Capture the cell that displays the provided text and extract its (X, Y) central coordinate. 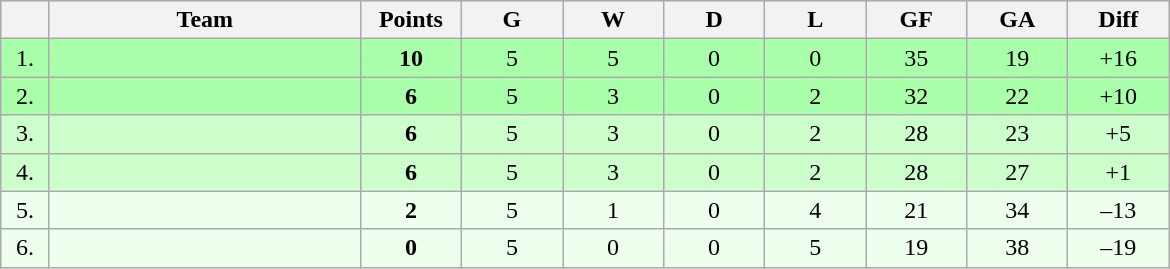
1 (612, 210)
3. (26, 134)
23 (1018, 134)
38 (1018, 248)
1. (26, 58)
G (512, 20)
4 (816, 210)
+5 (1118, 134)
Diff (1118, 20)
22 (1018, 96)
5. (26, 210)
+10 (1118, 96)
–19 (1118, 248)
4. (26, 172)
D (714, 20)
W (612, 20)
–13 (1118, 210)
10 (410, 58)
L (816, 20)
6. (26, 248)
GF (916, 20)
27 (1018, 172)
Team (204, 20)
21 (916, 210)
+16 (1118, 58)
Points (410, 20)
35 (916, 58)
32 (916, 96)
34 (1018, 210)
GA (1018, 20)
+1 (1118, 172)
2. (26, 96)
